Output the [X, Y] coordinate of the center of the cell containing the given text.  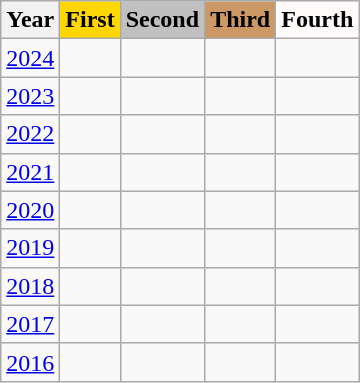
2022 [30, 134]
2017 [30, 324]
Second [162, 20]
2019 [30, 248]
2024 [30, 58]
Year [30, 20]
2018 [30, 286]
Third [240, 20]
Fourth [318, 20]
2023 [30, 96]
2016 [30, 362]
2021 [30, 172]
First [90, 20]
2020 [30, 210]
